Output the [x, y] coordinate of the center of the cell containing the given text.  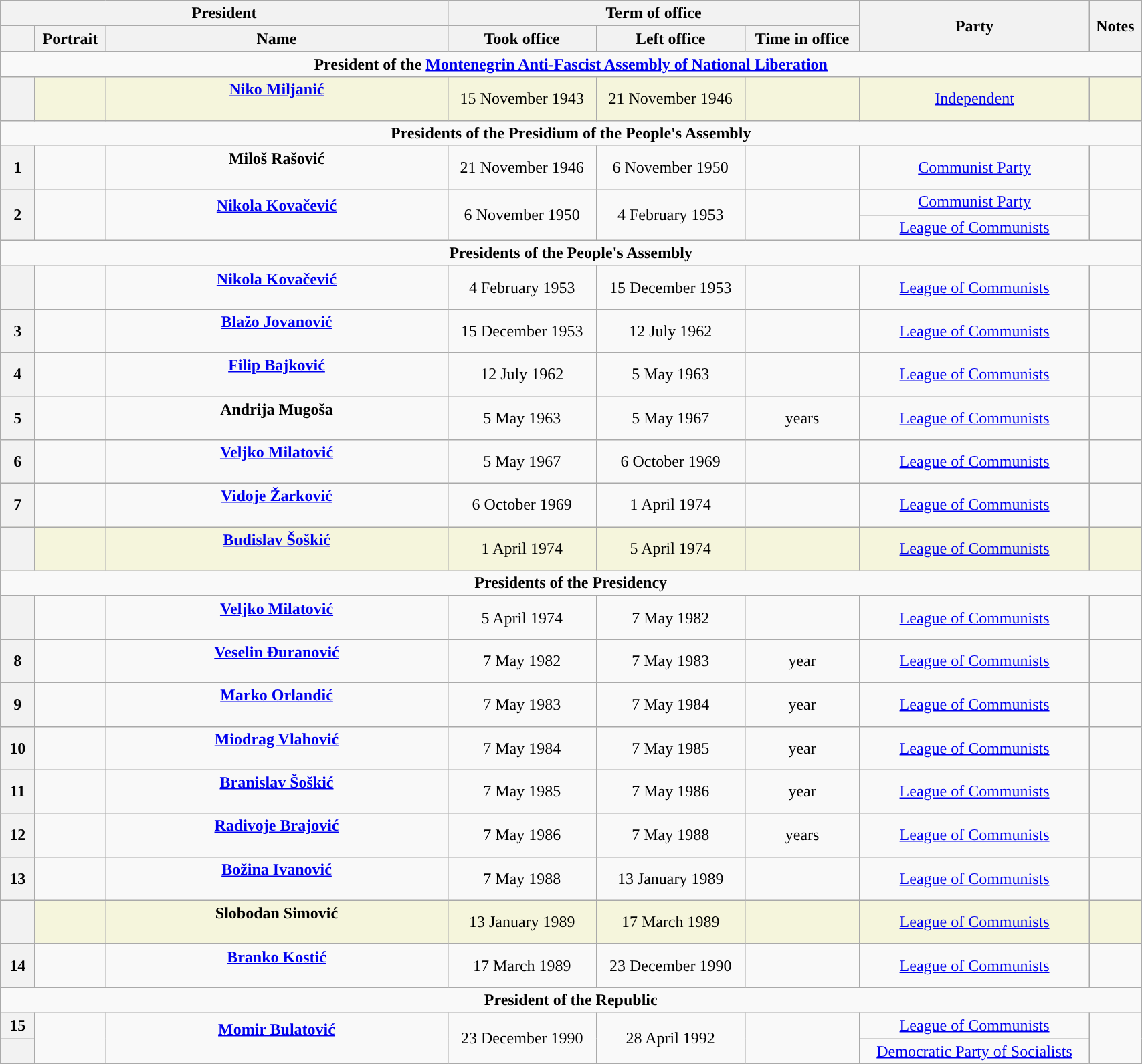
9 [17, 705]
Radivoje Brajović [277, 835]
10 [17, 748]
Božina Ivanović [277, 879]
Filip Bajković [277, 375]
Independent [974, 99]
3 [17, 330]
Left office [670, 39]
Miodrag Vlahović [277, 748]
1 [17, 167]
13 [17, 879]
12 [17, 835]
Presidents of the People's Assembly [571, 253]
14 [17, 966]
Party [974, 26]
6 [17, 461]
Branislav Šoškić [277, 792]
4 [17, 375]
Slobodan Simović [277, 922]
15 November 1943 [522, 99]
Democratic Party of Socialists [974, 1051]
Vidoje Žarković [277, 506]
8 [17, 661]
Branko Kostić [277, 966]
Time in office [802, 39]
Veselin Đuranović [277, 661]
Budislav Šoškić [277, 548]
15 [17, 1025]
Took office [522, 39]
Andrija Mugoša [277, 417]
Notes [1115, 26]
Name [277, 39]
President [224, 13]
Presidents of the Presidency [571, 583]
11 [17, 792]
Marko Orlandić [277, 705]
Miloš Rašović [277, 167]
2 [17, 215]
Presidents of the Presidium of the People's Assembly [571, 133]
7 [17, 506]
President of the Montenegrin Anti-Fascist Assembly of National Liberation [571, 64]
28 April 1992 [670, 1038]
Momir Bulatović [277, 1038]
Niko Miljanić [277, 99]
Blažo Jovanović [277, 330]
5 [17, 417]
Term of office [654, 13]
Portrait [70, 39]
President of the Republic [571, 1000]
